Identify which cell holds the provided text, then report its (X, Y) central coordinate. 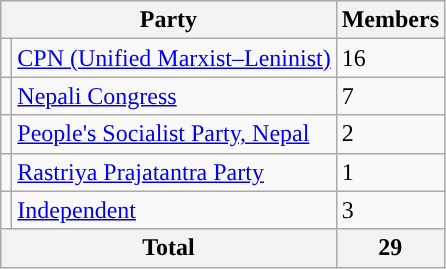
People's Socialist Party, Nepal (174, 134)
Independent (174, 210)
1 (390, 172)
Party (168, 20)
Members (390, 20)
3 (390, 210)
Total (168, 248)
7 (390, 96)
29 (390, 248)
CPN (Unified Marxist–Leninist) (174, 58)
16 (390, 58)
2 (390, 134)
Nepali Congress (174, 96)
Rastriya Prajatantra Party (174, 172)
